Provide the [x, y] coordinate of the cell's center where the given text is located.  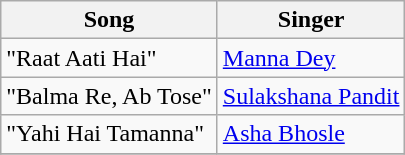
Sulakshana Pandit [311, 96]
Asha Bhosle [311, 134]
"Balma Re, Ab Tose" [110, 96]
Singer [311, 20]
Manna Dey [311, 58]
"Raat Aati Hai" [110, 58]
"Yahi Hai Tamanna" [110, 134]
Song [110, 20]
